Determine the (X, Y) coordinate at the center of the cell enclosing the given text.  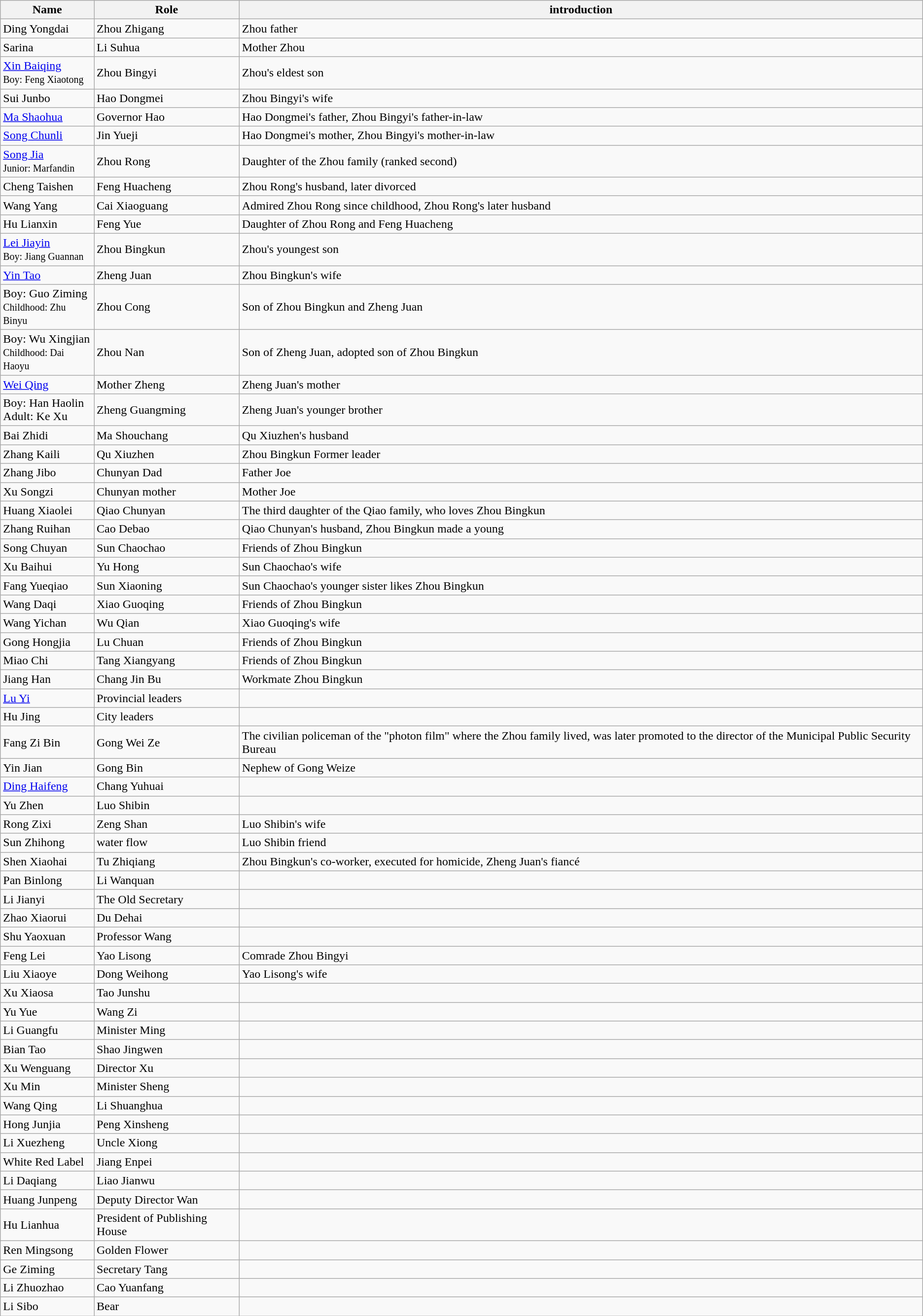
Zhou Bingkun Former leader (581, 454)
Huang Xiaolei (47, 510)
Wang Qing (47, 1105)
Gong Hongjia (47, 641)
Ding Haifeng (47, 786)
City leaders (167, 717)
Zhou father (581, 29)
Hu Jing (47, 717)
Jiang Enpei (167, 1162)
White Red Label (47, 1162)
Hao Dongmei's mother, Zhou Bingyi's mother-in-law (581, 136)
Zheng Juan (167, 275)
Gong Wei Ze (167, 743)
Huang Junpeng (47, 1199)
Qiao Chunyan's husband, Zhou Bingkun made a young (581, 529)
Zhou Zhigang (167, 29)
Director Xu (167, 1068)
Qu Xiuzhen (167, 454)
Mother Joe (581, 492)
Zhou Rong's husband, later divorced (581, 186)
Father Joe (581, 473)
Zhou Nan (167, 353)
Boy: Guo ZimingChildhood: Zhu Binyu (47, 307)
Yin Jian (47, 768)
Minister Sheng (167, 1087)
Ge Ziming (47, 1269)
Uncle Xiong (167, 1143)
Zhang Kaili (47, 454)
Luo Shibin (167, 805)
Luo Shibin friend (581, 843)
Mother Zhou (581, 47)
Sun Chaochao's younger sister likes Zhou Bingkun (581, 585)
Ma Shaohua (47, 117)
Zheng Juan's younger brother (581, 410)
Xiao Guoqing's wife (581, 623)
Rong Zixi (47, 824)
Hu Lianhua (47, 1225)
Boy: Han Haolin Adult: Ke Xu (47, 410)
Yao Lisong (167, 955)
Nephew of Gong Weize (581, 768)
Li Wanquan (167, 880)
Gong Bin (167, 768)
Zeng Shan (167, 824)
Zheng Juan's mother (581, 385)
Professor Wang (167, 936)
Xu Baihui (47, 567)
Bai Zhidi (47, 435)
Xu Songzi (47, 492)
Daughter of the Zhou family (ranked second) (581, 161)
Wang Zi (167, 1012)
Wei Qing (47, 385)
Song JiaJunior: Marfandin (47, 161)
Sarina (47, 47)
Hao Dongmei (167, 98)
Zhao Xiaorui (47, 918)
Xin BaiqingBoy: Feng Xiaotong (47, 73)
Feng Yue (167, 224)
Cao Yuanfang (167, 1288)
Li Shuanghua (167, 1105)
Du Dehai (167, 918)
Zhang Jibo (47, 473)
Hong Junjia (47, 1124)
Daughter of Zhou Rong and Feng Huacheng (581, 224)
water flow (167, 843)
Zhou Bingkun's co-worker, executed for homicide, Zheng Juan's fiancé (581, 861)
Zhou's youngest son (581, 249)
Cao Debao (167, 529)
Yu Yue (47, 1012)
Son of Zhou Bingkun and Zheng Juan (581, 307)
Shao Jingwen (167, 1049)
Zhou Bingkun (167, 249)
Sun Chaochao (167, 548)
Liu Xiaoye (47, 974)
Sui Junbo (47, 98)
Jiang Han (47, 679)
Qiao Chunyan (167, 510)
Zhou Bingkun's wife (581, 275)
Role (167, 10)
Tang Xiangyang (167, 661)
Pan Binlong (47, 880)
Chang Jin Bu (167, 679)
Zhou Cong (167, 307)
Chunyan Dad (167, 473)
Feng Huacheng (167, 186)
Fang Zi Bin (47, 743)
Ma Shouchang (167, 435)
The civilian policeman of the "photon film" where the Zhou family lived, was later promoted to the director of the Municipal Public Security Bureau (581, 743)
Li Xuezheng (47, 1143)
Xu Wenguang (47, 1068)
Mother Zheng (167, 385)
Wang Daqi (47, 604)
Wu Qian (167, 623)
Tu Zhiqiang (167, 861)
Lu Yi (47, 698)
Governor Hao (167, 117)
Song Chuyan (47, 548)
Tao Junshu (167, 993)
Yu Zhen (47, 805)
Dong Weihong (167, 974)
Feng Lei (47, 955)
Shu Yaoxuan (47, 936)
Minister Ming (167, 1031)
Miao Chi (47, 661)
Provincial leaders (167, 698)
Yao Lisong's wife (581, 974)
Zhou Bingyi's wife (581, 98)
Deputy Director Wan (167, 1199)
Peng Xinsheng (167, 1124)
Wang Yang (47, 205)
Zhou's eldest son (581, 73)
Boy: Wu XingjianChildhood: Dai Haoyu (47, 353)
Qu Xiuzhen's husband (581, 435)
Sun Xiaoning (167, 585)
Ding Yongdai (47, 29)
Wang Yichan (47, 623)
Comrade Zhou Bingyi (581, 955)
Zhang Ruihan (47, 529)
Workmate Zhou Bingkun (581, 679)
Jin Yueji (167, 136)
Hao Dongmei's father, Zhou Bingyi's father-in-law (581, 117)
Li Guangfu (47, 1031)
Li Zhuozhao (47, 1288)
Bian Tao (47, 1049)
Chang Yuhuai (167, 786)
Ren Mingsong (47, 1250)
Yin Tao (47, 275)
Chunyan mother (167, 492)
Xu Xiaosa (47, 993)
Cheng Taishen (47, 186)
Zhou Rong (167, 161)
introduction (581, 10)
Secretary Tang (167, 1269)
Liao Jianwu (167, 1180)
The third daughter of the Qiao family, who loves Zhou Bingkun (581, 510)
Hu Lianxin (47, 224)
Li Suhua (167, 47)
Cai Xiaoguang (167, 205)
The Old Secretary (167, 899)
Lu Chuan (167, 641)
Zhou Bingyi (167, 73)
Li Daqiang (47, 1180)
Fang Yueqiao (47, 585)
Li Sibo (47, 1307)
Li Jianyi (47, 899)
Golden Flower (167, 1250)
Lei JiayinBoy: Jiang Guannan (47, 249)
Admired Zhou Rong since childhood, Zhou Rong's later husband (581, 205)
Luo Shibin's wife (581, 824)
Sun Chaochao's wife (581, 567)
Shen Xiaohai (47, 861)
Zheng Guangming (167, 410)
Name (47, 10)
Sun Zhihong (47, 843)
Xiao Guoqing (167, 604)
Xu Min (47, 1087)
Bear (167, 1307)
Yu Hong (167, 567)
Song Chunli (47, 136)
President of Publishing House (167, 1225)
Son of Zheng Juan, adopted son of Zhou Bingkun (581, 353)
